Identify which cell holds the provided text, then report its [x, y] central coordinate. 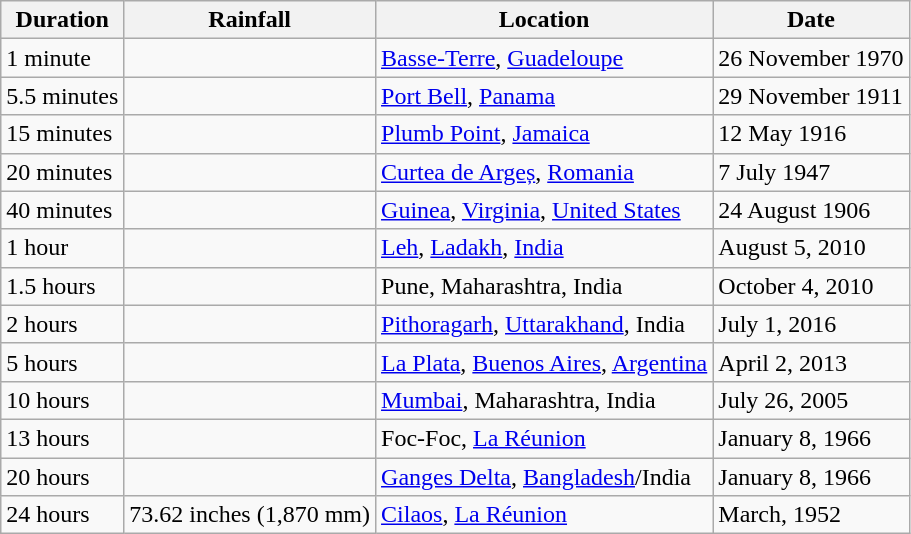
Location [544, 20]
La Plata, Buenos Aires, Argentina [544, 362]
Curtea de Argeș, Romania [544, 172]
20 minutes [62, 172]
March, 1952 [811, 515]
Mumbai, Maharashtra, India [544, 400]
Basse-Terre, Guadeloupe [544, 58]
1 hour [62, 248]
5.5 minutes [62, 96]
Foc-Foc, La Réunion [544, 438]
26 November 1970 [811, 58]
August 5, 2010 [811, 248]
29 November 1911 [811, 96]
Pithoragarh, Uttarakhand, India [544, 324]
10 hours [62, 400]
13 hours [62, 438]
Plumb Point, Jamaica [544, 134]
2 hours [62, 324]
1 minute [62, 58]
October 4, 2010 [811, 286]
April 2, 2013 [811, 362]
Duration [62, 20]
Guinea, Virginia, United States [544, 210]
20 hours [62, 477]
Cilaos, La Réunion [544, 515]
1.5 hours [62, 286]
5 hours [62, 362]
15 minutes [62, 134]
24 hours [62, 515]
Date [811, 20]
July 26, 2005 [811, 400]
Leh, Ladakh, India [544, 248]
Ganges Delta, Bangladesh/India [544, 477]
40 minutes [62, 210]
12 May 1916 [811, 134]
7 July 1947 [811, 172]
Pune, Maharashtra, India [544, 286]
Rainfall [250, 20]
July 1, 2016 [811, 324]
73.62 inches (1,870 mm) [250, 515]
24 August 1906 [811, 210]
Port Bell, Panama [544, 96]
